Identify which cell holds the provided text, then report its (X, Y) central coordinate. 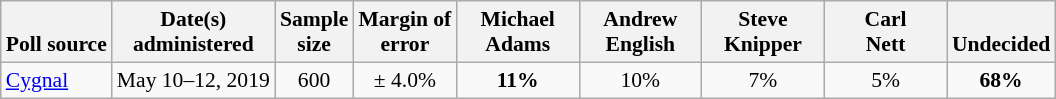
MichaelAdams (518, 32)
Cygnal (56, 80)
Date(s)administered (194, 32)
68% (1001, 80)
CarlNett (886, 32)
Margin oferror (404, 32)
5% (886, 80)
7% (764, 80)
Poll source (56, 32)
600 (314, 80)
± 4.0% (404, 80)
11% (518, 80)
Undecided (1001, 32)
AndrewEnglish (640, 32)
May 10–12, 2019 (194, 80)
10% (640, 80)
SteveKnipper (764, 32)
Samplesize (314, 32)
